Search for the cell housing the specified text and yield its [x, y] center coordinate. 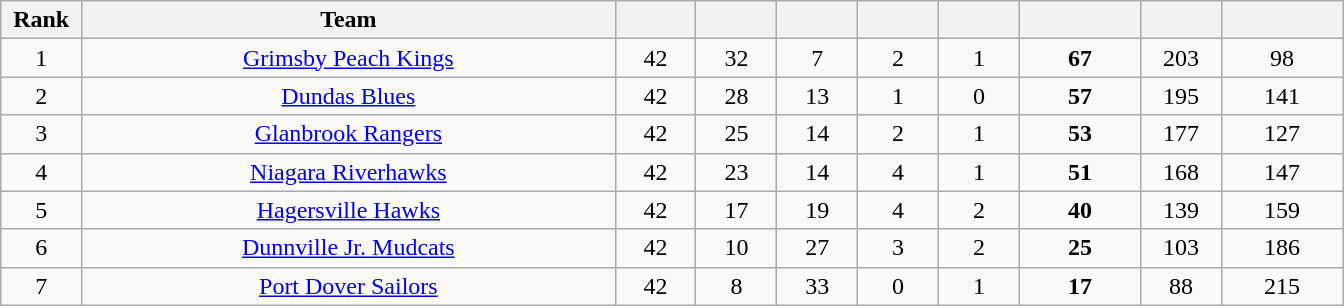
Niagara Riverhawks [349, 172]
Grimsby Peach Kings [349, 58]
141 [1282, 96]
Hagersville Hawks [349, 210]
27 [818, 248]
57 [1080, 96]
51 [1080, 172]
103 [1182, 248]
67 [1080, 58]
88 [1182, 286]
159 [1282, 210]
5 [42, 210]
19 [818, 210]
53 [1080, 134]
Port Dover Sailors [349, 286]
186 [1282, 248]
10 [736, 248]
6 [42, 248]
Team [349, 20]
32 [736, 58]
127 [1282, 134]
8 [736, 286]
168 [1182, 172]
195 [1182, 96]
40 [1080, 210]
Dunnville Jr. Mudcats [349, 248]
Rank [42, 20]
33 [818, 286]
Glanbrook Rangers [349, 134]
139 [1182, 210]
13 [818, 96]
147 [1282, 172]
23 [736, 172]
203 [1182, 58]
98 [1282, 58]
28 [736, 96]
177 [1182, 134]
Dundas Blues [349, 96]
215 [1282, 286]
